Pinpoint the cell where the given text exists, returning its (X, Y) midpoint coordinate. 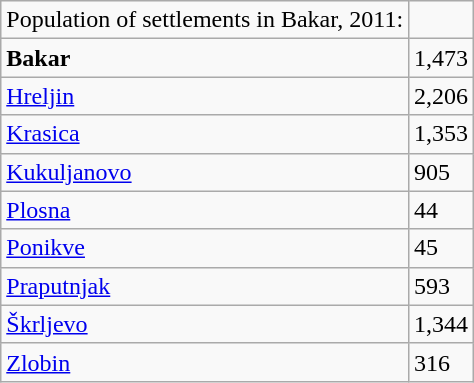
905 (442, 172)
Bakar (205, 58)
Hreljin (205, 96)
Population of settlements in Bakar, 2011: (205, 20)
316 (442, 362)
44 (442, 210)
Kukuljanovo (205, 172)
Škrljevo (205, 324)
Krasica (205, 134)
Ponikve (205, 248)
2,206 (442, 96)
Praputnjak (205, 286)
593 (442, 286)
Plosna (205, 210)
45 (442, 248)
1,473 (442, 58)
1,353 (442, 134)
Zlobin (205, 362)
1,344 (442, 324)
